Determine the (x, y) coordinate at the center of the cell enclosing the given text.  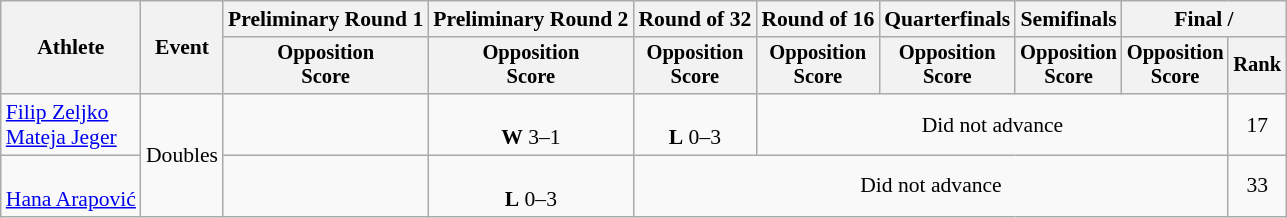
Event (182, 48)
Final / (1204, 19)
17 (1257, 124)
Semifinals (1068, 19)
Round of 32 (694, 19)
Rank (1257, 66)
W 3–1 (530, 124)
Preliminary Round 1 (326, 19)
Hana Arapović (71, 186)
Filip ZeljkoMateja Jeger (71, 124)
Athlete (71, 48)
Doubles (182, 155)
Round of 16 (818, 19)
33 (1257, 186)
Quarterfinals (947, 19)
Preliminary Round 2 (530, 19)
